Locate the cell with the specified text and output its (X, Y) center coordinate. 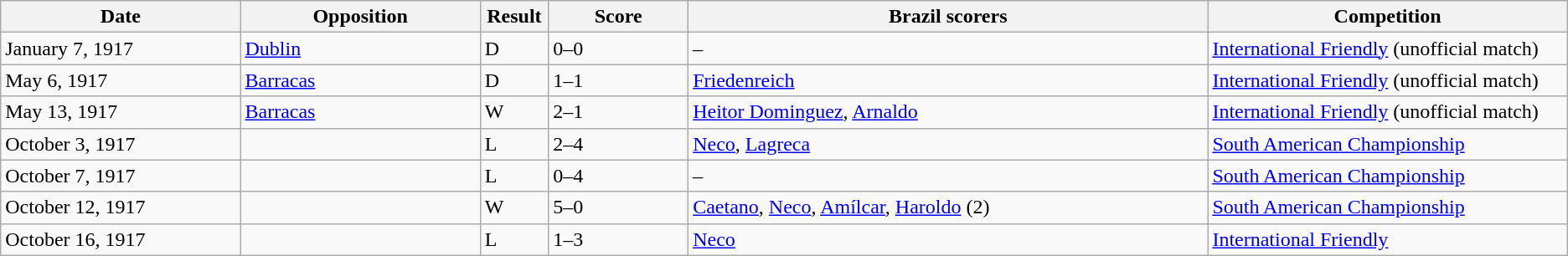
2–1 (618, 112)
Competition (1387, 17)
Heitor Dominguez, Arnaldo (948, 112)
0–4 (618, 176)
Brazil scorers (948, 17)
Score (618, 17)
Result (514, 17)
Opposition (360, 17)
October 12, 1917 (121, 207)
2–4 (618, 144)
1–1 (618, 80)
0–0 (618, 49)
Date (121, 17)
1–3 (618, 239)
October 7, 1917 (121, 176)
May 13, 1917 (121, 112)
January 7, 1917 (121, 49)
Dublin (360, 49)
October 16, 1917 (121, 239)
Neco (948, 239)
Caetano, Neco, Amílcar, Haroldo (2) (948, 207)
Friedenreich (948, 80)
Neco, Lagreca (948, 144)
5–0 (618, 207)
October 3, 1917 (121, 144)
May 6, 1917 (121, 80)
International Friendly (1387, 239)
